Capture the cell that displays the provided text and extract its (X, Y) central coordinate. 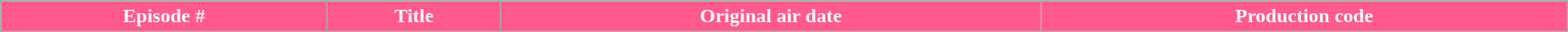
Episode # (164, 16)
Original air date (771, 16)
Title (414, 16)
Production code (1305, 16)
